Pinpoint the cell where the given text exists, returning its [x, y] midpoint coordinate. 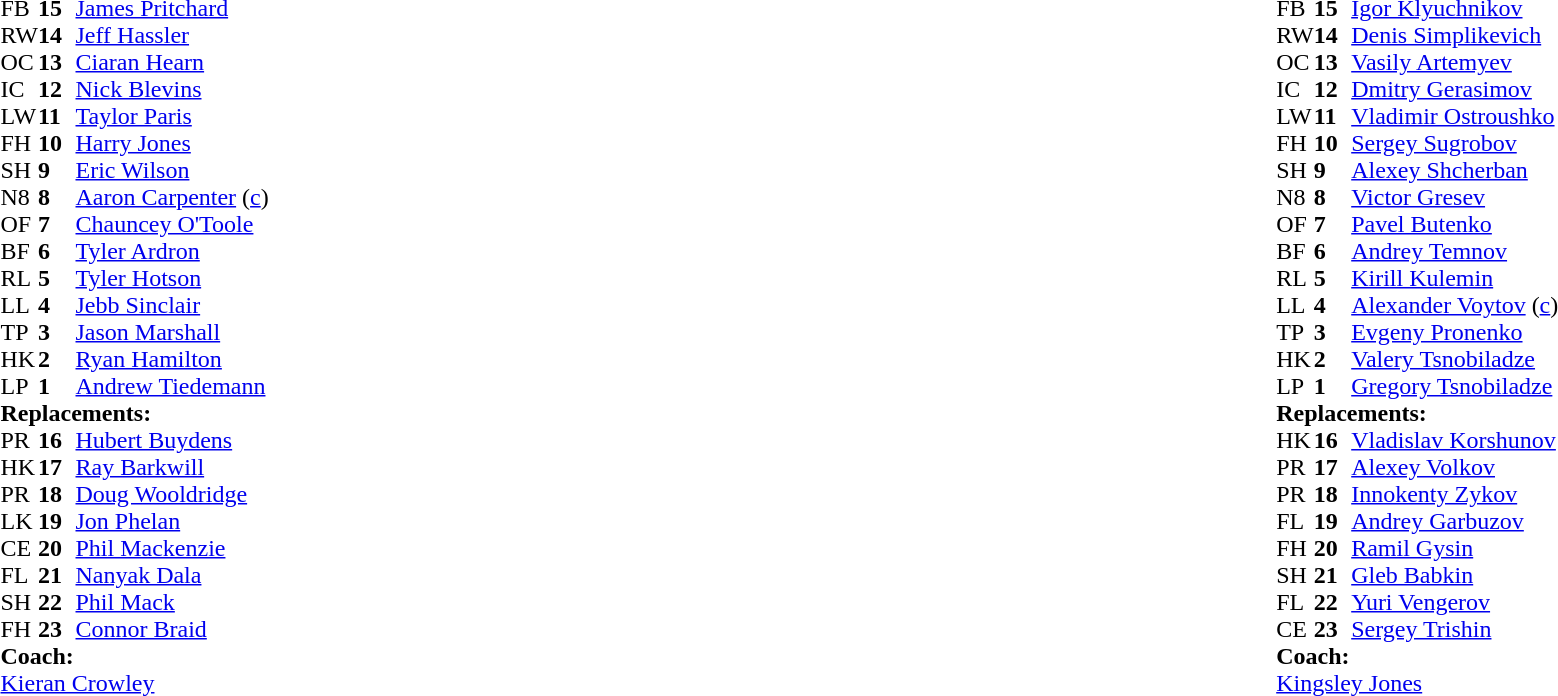
Chauncey O'Toole [172, 224]
Jebb Sinclair [172, 306]
Kirill Kulemin [1454, 278]
Sergey Trishin [1454, 630]
Connor Braid [172, 630]
Ciaran Hearn [172, 62]
Evgeny Pronenko [1454, 332]
Gregory Tsnobiladze [1454, 386]
Yuri Vengerov [1454, 602]
Eric Wilson [172, 170]
Ray Barkwill [172, 468]
Phil Mackenzie [172, 548]
Jon Phelan [172, 522]
Alexander Voytov (c) [1454, 306]
Hubert Buydens [172, 440]
Ramil Gysin [1454, 548]
Jason Marshall [172, 332]
Alexey Shcherban [1454, 170]
Tyler Hotson [172, 278]
Tyler Ardron [172, 252]
Alexey Volkov [1454, 468]
Sergey Sugrobov [1454, 144]
Gleb Babkin [1454, 576]
Jeff Hassler [172, 36]
Nick Blevins [172, 90]
Denis Simplikevich [1454, 36]
Andrew Tiedemann [172, 386]
Harry Jones [172, 144]
Aaron Carpenter (c) [172, 198]
Valery Tsnobiladze [1454, 360]
Vasily Artemyev [1454, 62]
Dmitry Gerasimov [1454, 90]
Victor Gresev [1454, 198]
Ryan Hamilton [172, 360]
Nanyak Dala [172, 576]
Phil Mack [172, 602]
Andrey Temnov [1454, 252]
Pavel Butenko [1454, 224]
LK [19, 522]
Innokenty Zykov [1454, 494]
Doug Wooldridge [172, 494]
Andrey Garbuzov [1454, 522]
Vladislav Korshunov [1454, 440]
Vladimir Ostroushko [1454, 116]
Taylor Paris [172, 116]
